Pinpoint the cell where the given text exists, returning its (X, Y) midpoint coordinate. 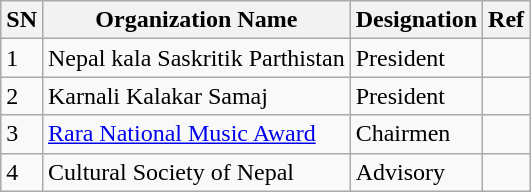
Organization Name (196, 20)
3 (22, 134)
Cultural Society of Nepal (196, 172)
Designation (416, 20)
1 (22, 58)
Chairmen (416, 134)
Karnali Kalakar Samaj (196, 96)
2 (22, 96)
4 (22, 172)
Nepal kala Saskritik Parthistan (196, 58)
Rara National Music Award (196, 134)
Ref (506, 20)
SN (22, 20)
Advisory (416, 172)
